Extract the [x, y] coordinate from the center of the cell holding the provided text.  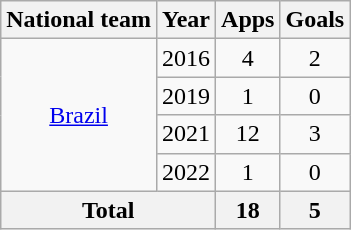
Brazil [79, 115]
2019 [186, 96]
12 [248, 134]
2016 [186, 58]
2 [315, 58]
Goals [315, 20]
2021 [186, 134]
3 [315, 134]
National team [79, 20]
Total [108, 210]
4 [248, 58]
2022 [186, 172]
Apps [248, 20]
5 [315, 210]
Year [186, 20]
18 [248, 210]
